Identify which cell holds the provided text, then report its [X, Y] central coordinate. 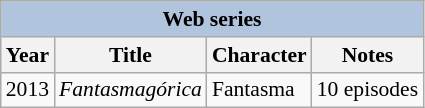
Fantasma [260, 90]
Year [28, 55]
10 episodes [368, 90]
Title [130, 55]
2013 [28, 90]
Web series [212, 19]
Fantasmagórica [130, 90]
Character [260, 55]
Notes [368, 55]
